For the text-containing cell, return its midpoint in (X, Y) coordinate format. 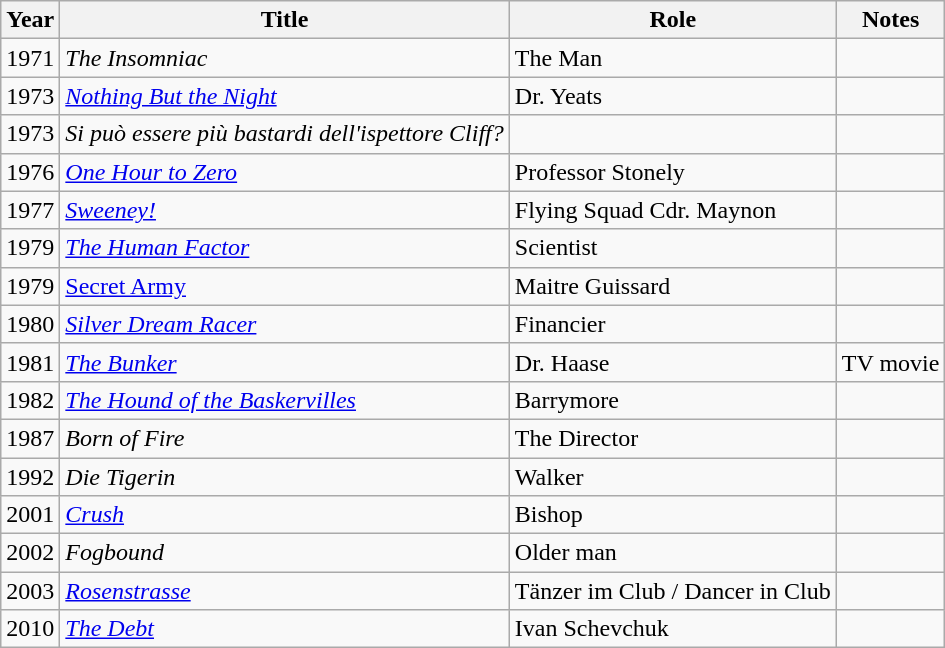
Role (672, 20)
The Man (672, 58)
Sweeney! (285, 210)
Crush (285, 515)
The Director (672, 438)
The Insomniac (285, 58)
One Hour to Zero (285, 172)
Ivan Schevchuk (672, 629)
1980 (30, 324)
Scientist (672, 248)
Nothing But the Night (285, 96)
1976 (30, 172)
Rosenstrasse (285, 591)
Tänzer im Club / Dancer in Club (672, 591)
1981 (30, 362)
1987 (30, 438)
TV movie (890, 362)
Secret Army (285, 286)
Bishop (672, 515)
Notes (890, 20)
2001 (30, 515)
Older man (672, 553)
Financier (672, 324)
1992 (30, 477)
Silver Dream Racer (285, 324)
The Hound of the Baskervilles (285, 400)
Maitre Guissard (672, 286)
Si può essere più bastardi dell'ispettore Cliff? (285, 134)
Dr. Yeats (672, 96)
Flying Squad Cdr. Maynon (672, 210)
2010 (30, 629)
Dr. Haase (672, 362)
Born of Fire (285, 438)
The Bunker (285, 362)
Die Tigerin (285, 477)
2002 (30, 553)
The Debt (285, 629)
Barrymore (672, 400)
1982 (30, 400)
Title (285, 20)
1977 (30, 210)
Professor Stonely (672, 172)
Fogbound (285, 553)
Year (30, 20)
1971 (30, 58)
2003 (30, 591)
The Human Factor (285, 248)
Walker (672, 477)
